Find where the given text appears and provide that cell's center as (X, Y) coordinate. 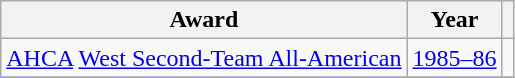
Year (454, 20)
1985–86 (454, 58)
Award (204, 20)
AHCA West Second-Team All-American (204, 58)
